For the text-containing cell, return its midpoint in (X, Y) coordinate format. 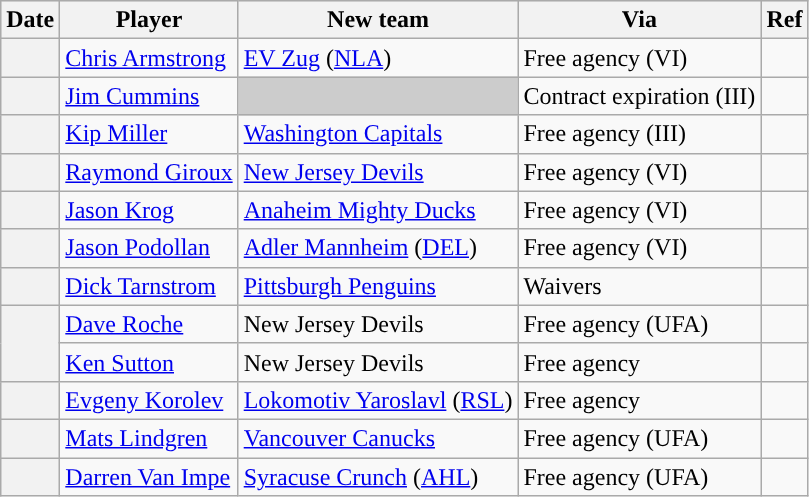
Ref (784, 20)
Jim Cummins (149, 96)
Date (30, 20)
Syracuse Crunch (AHL) (378, 477)
Ken Sutton (149, 362)
Chris Armstrong (149, 58)
Pittsburgh Penguins (378, 286)
Dave Roche (149, 324)
Kip Miller (149, 134)
Lokomotiv Yaroslavl (RSL) (378, 400)
Waivers (640, 286)
Adler Mannheim (DEL) (378, 248)
Anaheim Mighty Ducks (378, 210)
Evgeny Korolev (149, 400)
New team (378, 20)
Washington Capitals (378, 134)
Player (149, 20)
Raymond Giroux (149, 172)
Via (640, 20)
Darren Van Impe (149, 477)
Free agency (III) (640, 134)
Mats Lindgren (149, 438)
Dick Tarnstrom (149, 286)
Jason Krog (149, 210)
Jason Podollan (149, 248)
Contract expiration (III) (640, 96)
Vancouver Canucks (378, 438)
EV Zug (NLA) (378, 58)
